Identify which cell holds the provided text, then report its [X, Y] central coordinate. 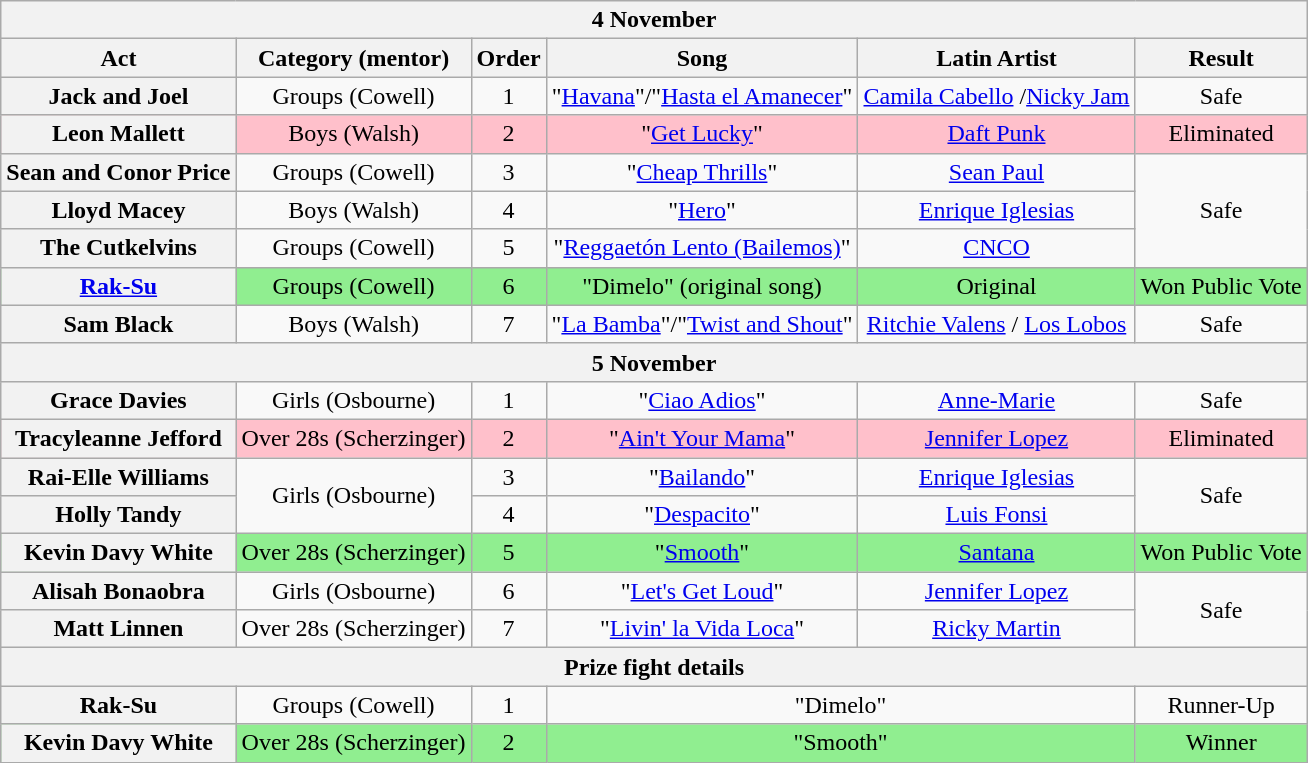
Anne-Marie [996, 400]
"Havana"/"Hasta el Amanecer" [702, 96]
CNCO [996, 248]
Rai-Elle Williams [118, 477]
Matt Linnen [118, 629]
Song [702, 58]
Alisah Bonaobra [118, 591]
"La Bamba"/"Twist and Shout" [702, 324]
Runner-Up [1221, 705]
Daft Punk [996, 134]
"Cheap Thrills" [702, 172]
Category (mentor) [354, 58]
Result [1221, 58]
"Get Lucky" [702, 134]
Original [996, 286]
Latin Artist [996, 58]
Santana [996, 553]
"Bailando" [702, 477]
"Dimelo" [840, 705]
"Reggaetón Lento (Bailemos)" [702, 248]
Luis Fonsi [996, 515]
Act [118, 58]
Winner [1221, 743]
"Livin' la Vida Loca" [702, 629]
Sean Paul [996, 172]
The Cutkelvins [118, 248]
"Hero" [702, 210]
Ritchie Valens / Los Lobos [996, 324]
Sam Black [118, 324]
Order [508, 58]
4 November [654, 20]
Jack and Joel [118, 96]
Sean and Conor Price [118, 172]
Camila Cabello /Nicky Jam [996, 96]
Grace Davies [118, 400]
Leon Mallett [118, 134]
5 November [654, 362]
"Ain't Your Mama" [702, 438]
"Dimelo" (original song) [702, 286]
Tracyleanne Jefford [118, 438]
Holly Tandy [118, 515]
Prize fight details [654, 667]
"Ciao Adios" [702, 400]
"Despacito" [702, 515]
"Let's Get Loud" [702, 591]
Lloyd Macey [118, 210]
Ricky Martin [996, 629]
